Capture the cell that displays the provided text and extract its (X, Y) central coordinate. 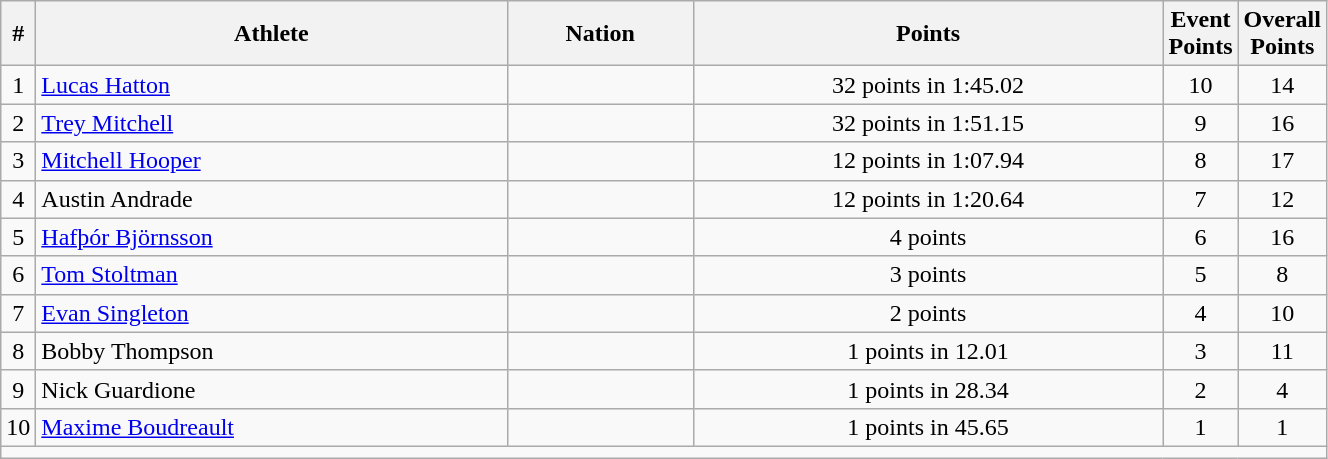
17 (1282, 161)
Nick Guardione (272, 389)
Trey Mitchell (272, 123)
Mitchell Hooper (272, 161)
1 points in 12.01 (928, 351)
1 points in 28.34 (928, 389)
Hafþór Björnsson (272, 237)
Points (928, 34)
4 points (928, 237)
# (18, 34)
Maxime Boudreault (272, 427)
12 (1282, 199)
Athlete (272, 34)
Nation (600, 34)
14 (1282, 85)
Event Points (1200, 34)
Lucas Hatton (272, 85)
3 points (928, 275)
Bobby Thompson (272, 351)
11 (1282, 351)
32 points in 1:51.15 (928, 123)
2 points (928, 313)
32 points in 1:45.02 (928, 85)
12 points in 1:07.94 (928, 161)
12 points in 1:20.64 (928, 199)
Tom Stoltman (272, 275)
1 points in 45.65 (928, 427)
Overall Points (1282, 34)
Austin Andrade (272, 199)
Evan Singleton (272, 313)
